Output the (x, y) coordinate of the center of the cell containing the given text.  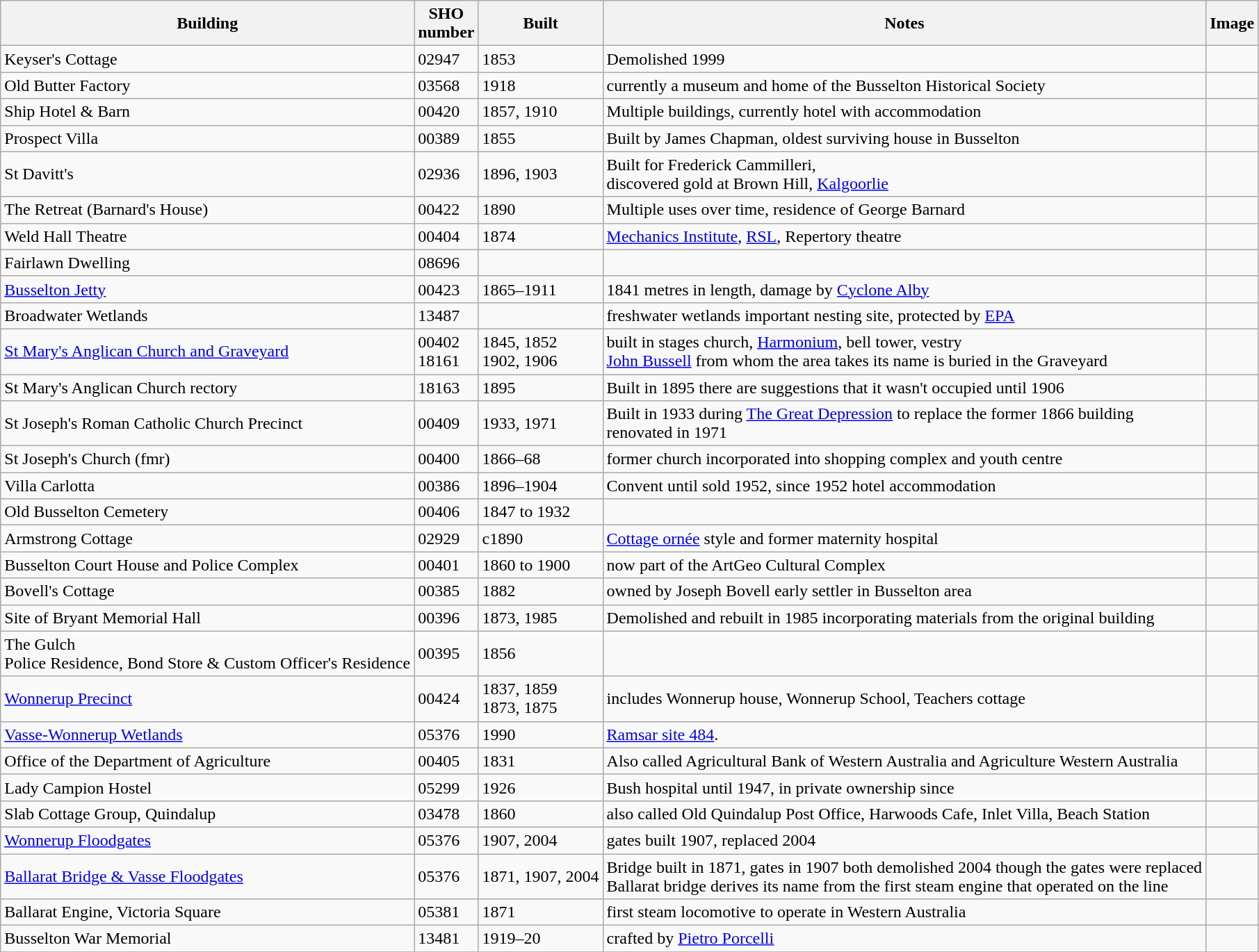
00406 (446, 512)
13481 (446, 939)
05299 (446, 787)
first steam locomotive to operate in Western Australia (904, 912)
crafted by Pietro Porcelli (904, 939)
St Joseph's Roman Catholic Church Precinct (207, 424)
1896, 1903 (541, 174)
former church incorporated into shopping complex and youth centre (904, 459)
Old Butter Factory (207, 85)
Built in 1933 during The Great Depression to replace the former 1866 buildingrenovated in 1971 (904, 424)
Bovell's Cottage (207, 591)
The GulchPolice Residence, Bond Store & Custom Officer's Residence (207, 653)
1896–1904 (541, 486)
00386 (446, 486)
Building (207, 24)
currently a museum and home of the Busselton Historical Society (904, 85)
1926 (541, 787)
includes Wonnerup house, Wonnerup School, Teachers cottage (904, 699)
1860 (541, 814)
1907, 2004 (541, 840)
00385 (446, 591)
Built (541, 24)
1865–1911 (541, 289)
1857, 1910 (541, 112)
00396 (446, 618)
Prospect Villa (207, 138)
1918 (541, 85)
Ship Hotel & Barn (207, 112)
Cottage ornée style and former maternity hospital (904, 539)
Fairlawn Dwelling (207, 263)
1841 metres in length, damage by Cyclone Alby (904, 289)
Notes (904, 24)
Busselton War Memorial (207, 939)
Ramsar site 484. (904, 734)
1871, 1907, 2004 (541, 876)
St Davitt's (207, 174)
1845, 18521902, 1906 (541, 352)
00422 (446, 210)
St Mary's Anglican Church and Graveyard (207, 352)
1919–20 (541, 939)
03568 (446, 85)
Broadwater Wetlands (207, 315)
owned by Joseph Bovell early settler in Busselton area (904, 591)
c1890 (541, 539)
08696 (446, 263)
18163 (446, 387)
1831 (541, 761)
Lady Campion Hostel (207, 787)
1860 to 1900 (541, 565)
1882 (541, 591)
SHOnumber (446, 24)
02947 (446, 59)
Weld Hall Theatre (207, 236)
00423 (446, 289)
1873, 1985 (541, 618)
Busselton Court House and Police Complex (207, 565)
St Joseph's Church (fmr) (207, 459)
00401 (446, 565)
Villa Carlotta (207, 486)
Mechanics Institute, RSL, Repertory theatre (904, 236)
built in stages church, Harmonium, bell tower, vestryJohn Bussell from whom the area takes its name is buried in the Graveyard (904, 352)
Convent until sold 1952, since 1952 hotel accommodation (904, 486)
1895 (541, 387)
1933, 1971 (541, 424)
Keyser's Cottage (207, 59)
Busselton Jetty (207, 289)
13487 (446, 315)
1856 (541, 653)
Built by James Chapman, oldest surviving house in Busselton (904, 138)
1871 (541, 912)
freshwater wetlands important nesting site, protected by EPA (904, 315)
00404 (446, 236)
The Retreat (Barnard's House) (207, 210)
0040218161 (446, 352)
1855 (541, 138)
now part of the ArtGeo Cultural Complex (904, 565)
Image (1232, 24)
02936 (446, 174)
Slab Cottage Group, Quindalup (207, 814)
1890 (541, 210)
Office of the Department of Agriculture (207, 761)
gates built 1907, replaced 2004 (904, 840)
Vasse-Wonnerup Wetlands (207, 734)
03478 (446, 814)
Built for Frederick Cammilleri,discovered gold at Brown Hill, Kalgoorlie (904, 174)
00395 (446, 653)
Old Busselton Cemetery (207, 512)
Also called Agricultural Bank of Western Australia and Agriculture Western Australia (904, 761)
00405 (446, 761)
Ballarat Bridge & Vasse Floodgates (207, 876)
also called Old Quindalup Post Office, Harwoods Cafe, Inlet Villa, Beach Station (904, 814)
00389 (446, 138)
Wonnerup Floodgates (207, 840)
Multiple uses over time, residence of George Barnard (904, 210)
Built in 1895 there are suggestions that it wasn't occupied until 1906 (904, 387)
1874 (541, 236)
Armstrong Cottage (207, 539)
Bush hospital until 1947, in private ownership since (904, 787)
00400 (446, 459)
1990 (541, 734)
1847 to 1932 (541, 512)
Demolished 1999 (904, 59)
00424 (446, 699)
Ballarat Engine, Victoria Square (207, 912)
1853 (541, 59)
00420 (446, 112)
Multiple buildings, currently hotel with accommodation (904, 112)
Wonnerup Precinct (207, 699)
Site of Bryant Memorial Hall (207, 618)
00409 (446, 424)
1837, 18591873, 1875 (541, 699)
05381 (446, 912)
St Mary's Anglican Church rectory (207, 387)
Demolished and rebuilt in 1985 incorporating materials from the original building (904, 618)
02929 (446, 539)
1866–68 (541, 459)
